Search for the cell housing the specified text and yield its (X, Y) center coordinate. 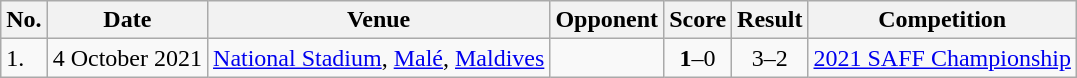
Competition (942, 20)
3–2 (770, 58)
1–0 (698, 58)
2021 SAFF Championship (942, 58)
Opponent (607, 20)
Score (698, 20)
4 October 2021 (127, 58)
No. (24, 20)
Date (127, 20)
Result (770, 20)
National Stadium, Malé, Maldives (379, 58)
Venue (379, 20)
1. (24, 58)
